Detect which cell encompasses the target text, then output its [x, y] center coordinate. 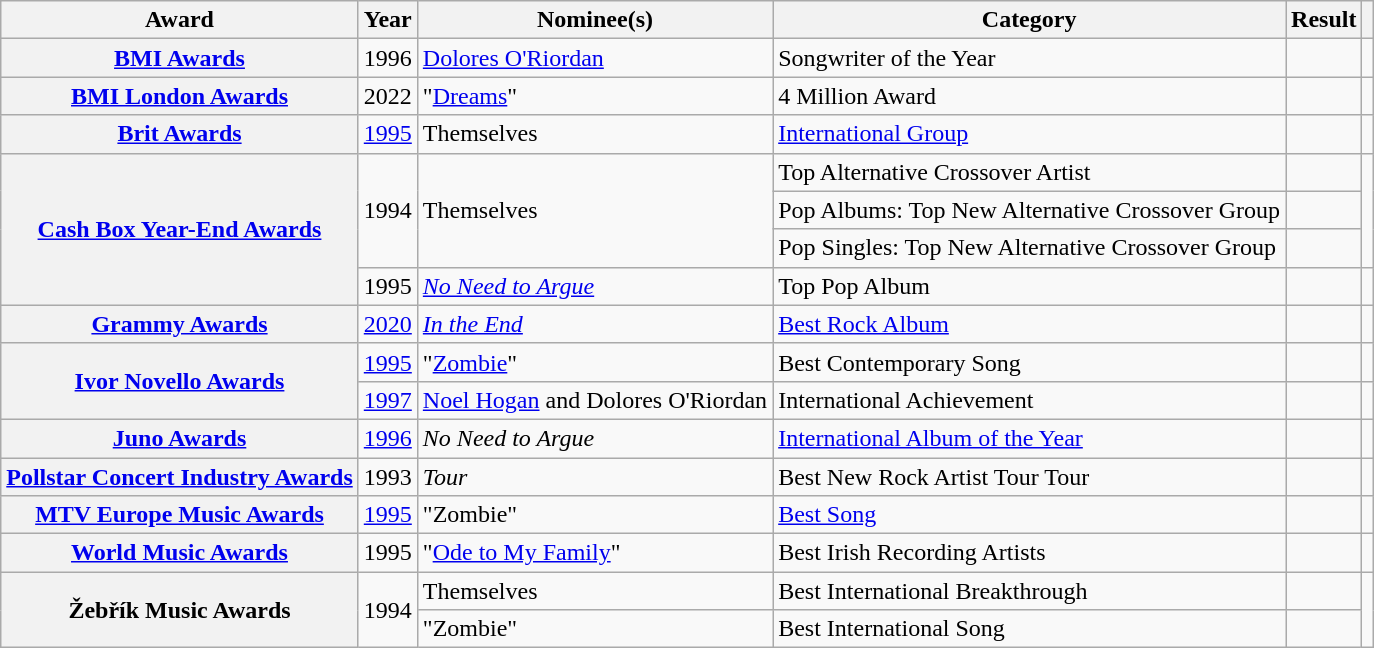
4 Million Award [1030, 96]
International Achievement [1030, 400]
Best Song [1030, 515]
"Dreams" [594, 96]
Category [1030, 20]
BMI London Awards [180, 96]
2020 [388, 324]
Best International Song [1030, 629]
Result [1324, 20]
Pollstar Concert Industry Awards [180, 477]
Year [388, 20]
Top Alternative Crossover Artist [1030, 172]
Best International Breakthrough [1030, 591]
Songwriter of the Year [1030, 58]
In the End [594, 324]
Tour [594, 477]
1997 [388, 400]
Noel Hogan and Dolores O'Riordan [594, 400]
Top Pop Album [1030, 286]
Award [180, 20]
Best Irish Recording Artists [1030, 553]
Žebřík Music Awards [180, 610]
Brit Awards [180, 134]
MTV Europe Music Awards [180, 515]
2022 [388, 96]
Best Rock Album [1030, 324]
Juno Awards [180, 438]
International Album of the Year [1030, 438]
BMI Awards [180, 58]
Dolores O'Riordan [594, 58]
World Music Awards [180, 553]
Best New Rock Artist Tour Tour [1030, 477]
Nominee(s) [594, 20]
International Group [1030, 134]
Best Contemporary Song [1030, 362]
"Ode to My Family" [594, 553]
Ivor Novello Awards [180, 381]
Pop Albums: Top New Alternative Crossover Group [1030, 210]
Cash Box Year-End Awards [180, 229]
Pop Singles: Top New Alternative Crossover Group [1030, 248]
Grammy Awards [180, 324]
1993 [388, 477]
